Return the (x, y) coordinate for the center point of the cell that contains the specified text.  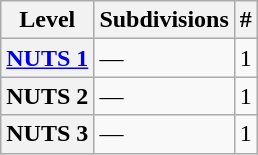
NUTS 1 (48, 58)
Level (48, 20)
NUTS 2 (48, 96)
# (246, 20)
Subdivisions (164, 20)
NUTS 3 (48, 134)
